Return the [x, y] coordinate for the center point of the cell that contains the specified text.  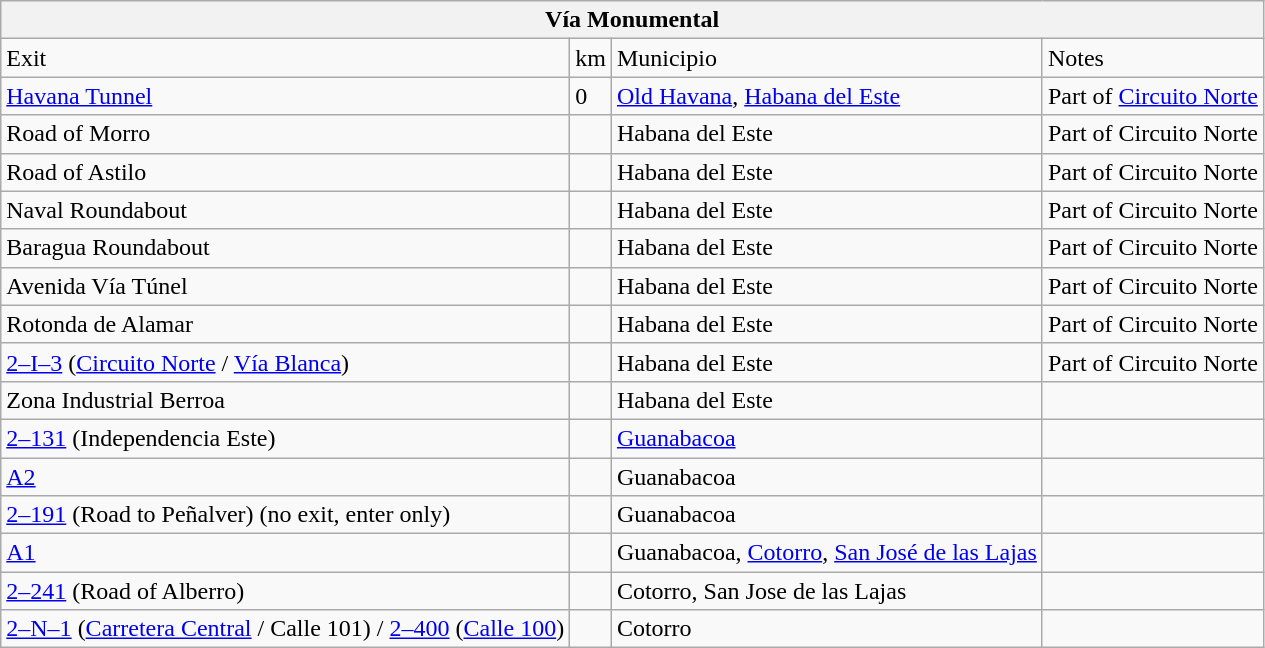
A2 [286, 477]
Naval Roundabout [286, 210]
Road of Astilo [286, 172]
Havana Tunnel [286, 96]
2–N–1 (Carretera Central / Calle 101) / 2–400 (Calle 100) [286, 629]
km [591, 58]
Municipio [826, 58]
Notes [1152, 58]
2–131 (Independencia Este) [286, 438]
Avenida Vía Túnel [286, 286]
A1 [286, 553]
Road of Morro [286, 134]
2–I–3 (Circuito Norte / Vía Blanca) [286, 362]
2–191 (Road to Peñalver) (no exit, enter only) [286, 515]
Cotorro [826, 629]
0 [591, 96]
Zona Industrial Berroa [286, 400]
Baragua Roundabout [286, 248]
Old Havana, Habana del Este [826, 96]
Vía Monumental [632, 20]
2–241 (Road of Alberro) [286, 591]
Rotonda de Alamar [286, 324]
Exit [286, 58]
Cotorro, San Jose de las Lajas [826, 591]
Guanabacoa, Cotorro, San José de las Lajas [826, 553]
